Detect which cell encompasses the target text, then output its [X, Y] center coordinate. 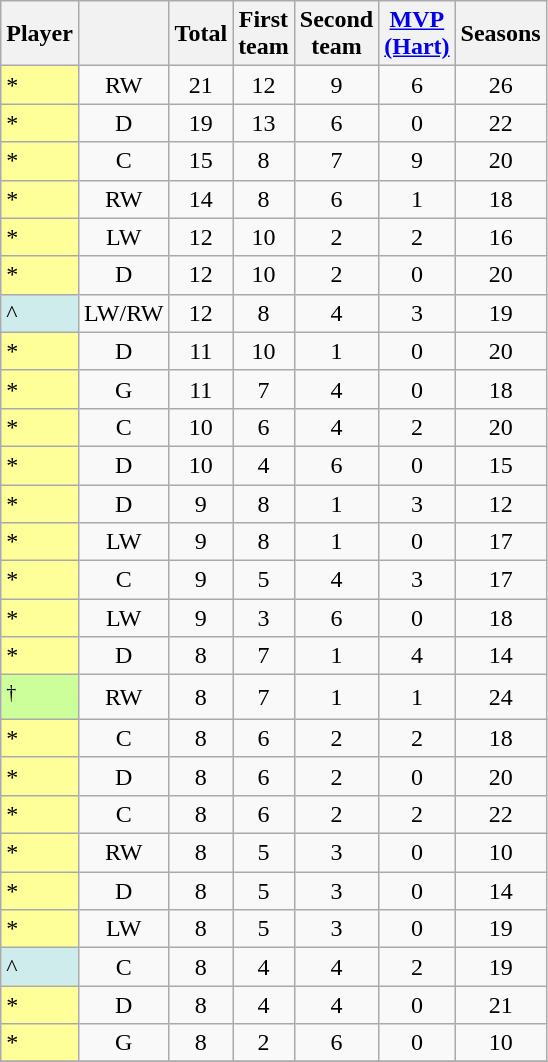
24 [500, 698]
† [40, 698]
First team [264, 34]
Seasons [500, 34]
Total [201, 34]
26 [500, 85]
MVP (Hart) [417, 34]
Second team [336, 34]
16 [500, 237]
Player [40, 34]
LW/RW [124, 313]
13 [264, 123]
